Pinpoint the cell where the given text exists, returning its [x, y] midpoint coordinate. 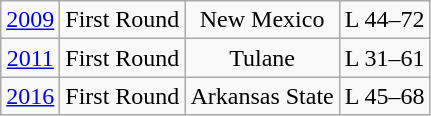
Tulane [262, 58]
L 45–68 [384, 96]
L 31–61 [384, 58]
2016 [30, 96]
2011 [30, 58]
Arkansas State [262, 96]
2009 [30, 20]
L 44–72 [384, 20]
New Mexico [262, 20]
